Identify which cell holds the provided text, then report its [x, y] central coordinate. 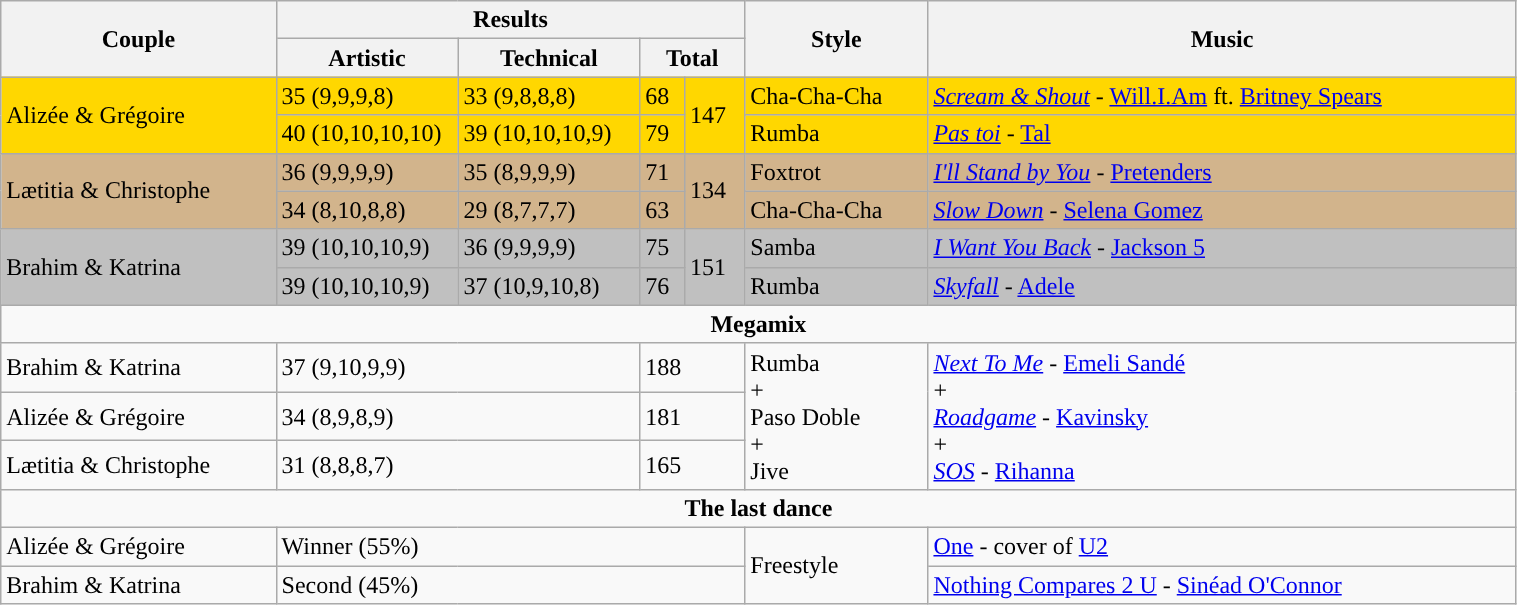
68 [662, 96]
Couple [138, 39]
37 (10,9,10,8) [549, 286]
63 [662, 210]
Skyfall - Adele [1222, 286]
31 (8,8,8,7) [458, 466]
35 (8,9,9,9) [549, 172]
79 [662, 134]
151 [715, 267]
34 (8,9,8,9) [458, 416]
40 (10,10,10,10) [367, 134]
Style [836, 39]
Rumba+Paso Doble+Jive [836, 416]
Technical [549, 58]
181 [692, 416]
One - cover of U2 [1222, 546]
Music [1222, 39]
76 [662, 286]
75 [662, 248]
Foxtrot [836, 172]
134 [715, 191]
Total [692, 58]
I Want You Back - Jackson 5 [1222, 248]
Winner (55%) [510, 546]
37 (9,10,9,9) [458, 368]
Samba [836, 248]
Artistic [367, 58]
Second (45%) [510, 585]
34 (8,10,8,8) [367, 210]
Nothing Compares 2 U - Sinéad O'Connor [1222, 585]
188 [692, 368]
Slow Down - Selena Gomez [1222, 210]
Next To Me - Emeli Sandé+Roadgame - Kavinsky+SOS - Rihanna [1222, 416]
Scream & Shout - Will.I.Am ft. Britney Spears [1222, 96]
Pas toi - Tal [1222, 134]
35 (9,9,9,8) [367, 96]
71 [662, 172]
I'll Stand by You - Pretenders [1222, 172]
29 (8,7,7,7) [549, 210]
33 (9,8,8,8) [549, 96]
147 [715, 115]
Results [510, 20]
Megamix [758, 324]
The last dance [758, 508]
165 [692, 466]
Freestyle [836, 565]
